Search for the cell housing the specified text and yield its (X, Y) center coordinate. 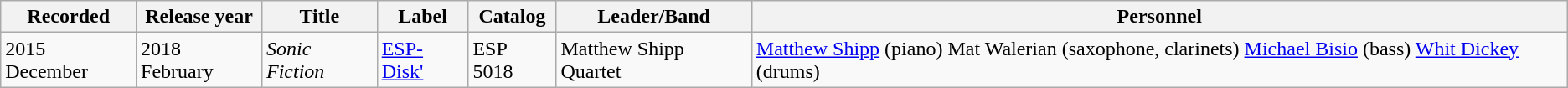
Title (319, 17)
Matthew Shipp (piano) Mat Walerian (saxophone, clarinets) Michael Bisio (bass) Whit Dickey (drums) (1159, 60)
2015 December (69, 60)
Leader/Band (653, 17)
Sonic Fiction (319, 60)
2018 February (199, 60)
Recorded (69, 17)
Matthew Shipp Quartet (653, 60)
Personnel (1159, 17)
ESP-Disk' (422, 60)
Catalog (513, 17)
Release year (199, 17)
Label (422, 17)
ESP 5018 (513, 60)
